Determine the [X, Y] coordinate at the center of the cell enclosing the given text.  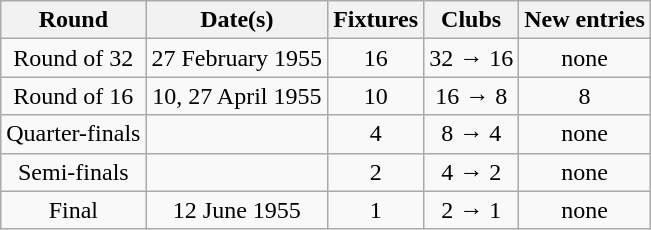
Final [74, 210]
4 [376, 134]
8 [585, 96]
27 February 1955 [237, 58]
Quarter-finals [74, 134]
10 [376, 96]
Round of 16 [74, 96]
8 → 4 [472, 134]
Fixtures [376, 20]
32 → 16 [472, 58]
Round [74, 20]
12 June 1955 [237, 210]
10, 27 April 1955 [237, 96]
New entries [585, 20]
16 → 8 [472, 96]
2 [376, 172]
Clubs [472, 20]
Round of 32 [74, 58]
1 [376, 210]
Semi-finals [74, 172]
Date(s) [237, 20]
4 → 2 [472, 172]
2 → 1 [472, 210]
16 [376, 58]
